Locate the cell with the specified text and output its [x, y] center coordinate. 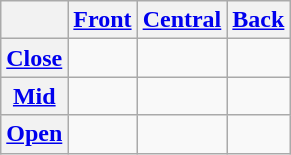
Central [182, 20]
Back [258, 20]
Mid [34, 96]
Front [102, 20]
Close [34, 58]
Open [34, 134]
